Provide the (X, Y) coordinate of the cell's center where the given text is located.  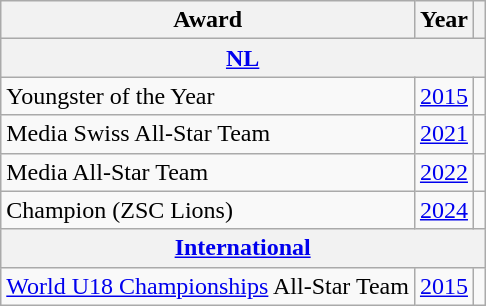
International (243, 248)
2024 (444, 210)
Year (444, 20)
Champion (ZSC Lions) (208, 210)
2021 (444, 134)
Award (208, 20)
Media Swiss All-Star Team (208, 134)
World U18 Championships All-Star Team (208, 286)
2022 (444, 172)
Youngster of the Year (208, 96)
NL (243, 58)
Media All-Star Team (208, 172)
